Return [X, Y] of the center of cell containing provided text 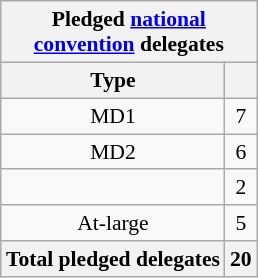
Total pledged delegates [113, 259]
2 [241, 187]
20 [241, 259]
MD2 [113, 152]
5 [241, 223]
MD1 [113, 116]
6 [241, 152]
Pledged nationalconvention delegates [129, 32]
7 [241, 116]
At-large [113, 223]
Type [113, 80]
